Detect which cell encompasses the target text, then output its (x, y) center coordinate. 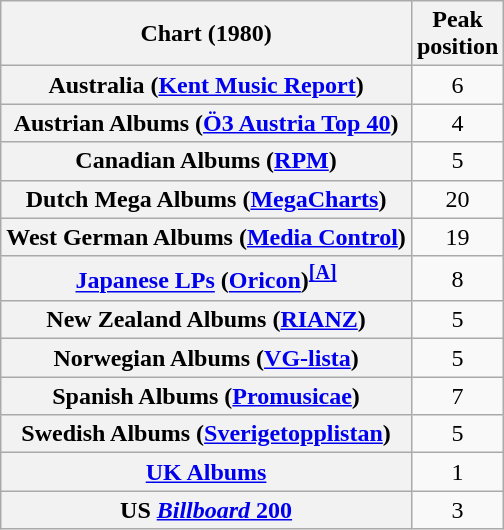
Dutch Mega Albums (MegaCharts) (206, 199)
Austrian Albums (Ö3 Austria Top 40) (206, 123)
20 (457, 199)
6 (457, 85)
Norwegian Albums (VG-lista) (206, 358)
West German Albums (Media Control) (206, 237)
7 (457, 396)
Peakposition (457, 34)
3 (457, 510)
8 (457, 278)
Swedish Albums (Sverigetopplistan) (206, 434)
Chart (1980) (206, 34)
4 (457, 123)
1 (457, 472)
Spanish Albums (Promusicae) (206, 396)
New Zealand Albums (RIANZ) (206, 320)
UK Albums (206, 472)
Canadian Albums (RPM) (206, 161)
19 (457, 237)
Australia (Kent Music Report) (206, 85)
US Billboard 200 (206, 510)
Japanese LPs (Oricon)[A] (206, 278)
